Return [x, y] of the center of cell containing provided text 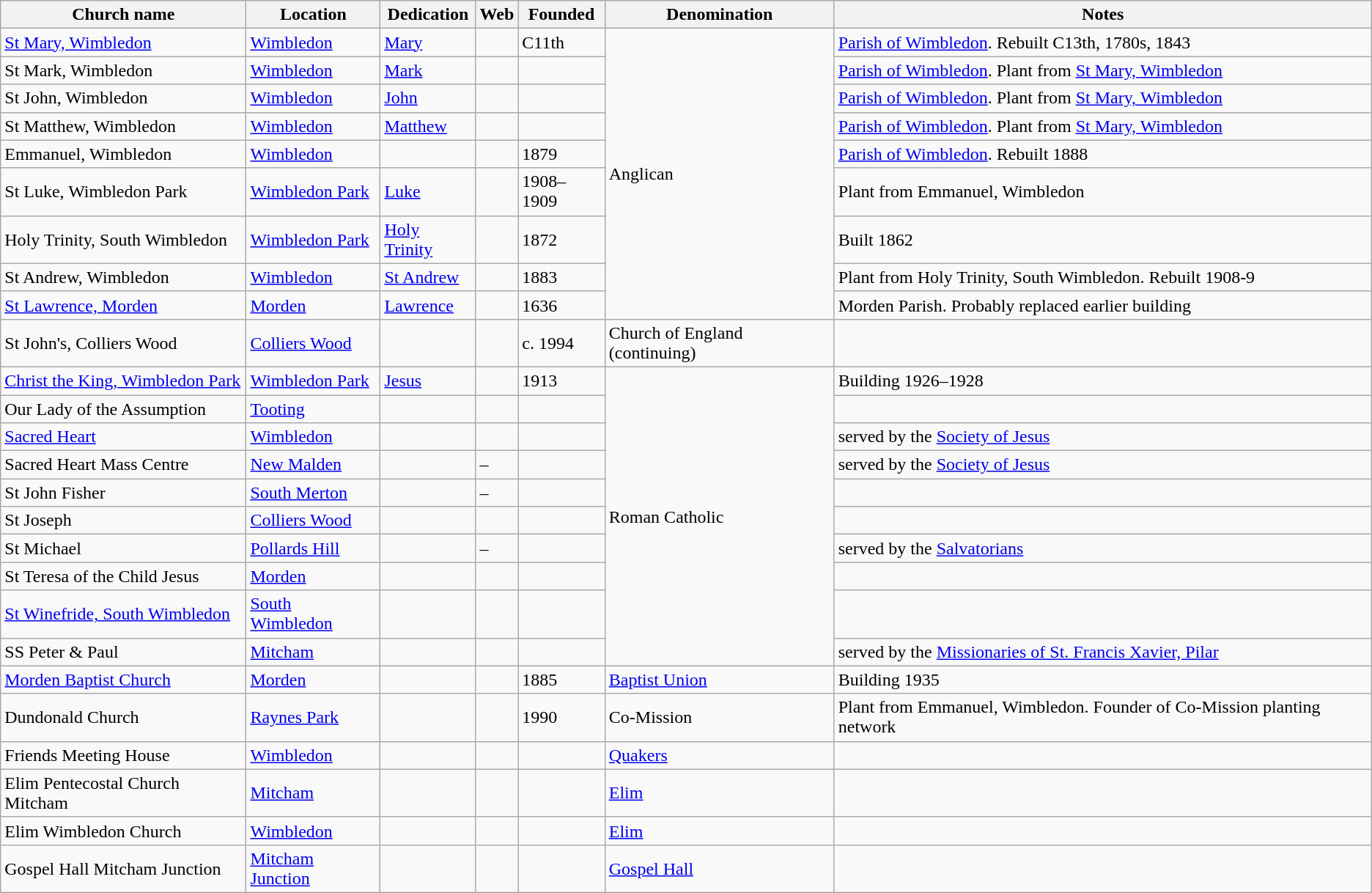
Parish of Wimbledon. Rebuilt 1888 [1102, 154]
Gospel Hall [720, 868]
1990 [561, 717]
Elim Pentecostal Church Mitcham [123, 793]
Our Lady of the Assumption [123, 408]
Raynes Park [314, 717]
Luke [428, 192]
1913 [561, 381]
Quakers [720, 755]
Built 1862 [1102, 239]
1908–1909 [561, 192]
St Teresa of the Child Jesus [123, 576]
Notes [1102, 15]
1636 [561, 305]
Plant from Emmanuel, Wimbledon. Founder of Co-Mission planting network [1102, 717]
South Merton [314, 493]
Baptist Union [720, 680]
Plant from Holy Trinity, South Wimbledon. Rebuilt 1908-9 [1102, 277]
1885 [561, 680]
St Andrew [428, 277]
St Andrew, Wimbledon [123, 277]
Matthew [428, 126]
St Matthew, Wimbledon [123, 126]
St John's, Colliers Wood [123, 343]
Morden Baptist Church [123, 680]
Roman Catholic [720, 516]
Dedication [428, 15]
St Michael [123, 548]
New Malden [314, 465]
Elim Wimbledon Church [123, 831]
served by the Missionaries of St. Francis Xavier, Pilar [1102, 652]
Gospel Hall Mitcham Junction [123, 868]
Pollards Hill [314, 548]
St Joseph [123, 521]
Holy Trinity [428, 239]
St John Fisher [123, 493]
St Luke, Wimbledon Park [123, 192]
Plant from Emmanuel, Wimbledon [1102, 192]
Church of England (continuing) [720, 343]
Web [497, 15]
Building 1935 [1102, 680]
Jesus [428, 381]
Mitcham Junction [314, 868]
Morden Parish. Probably replaced earlier building [1102, 305]
South Wimbledon [314, 614]
Sacred Heart Mass Centre [123, 465]
Lawrence [428, 305]
Anglican [720, 174]
Sacred Heart [123, 437]
Christ the King, Wimbledon Park [123, 381]
1879 [561, 154]
1883 [561, 277]
Founded [561, 15]
Co-Mission [720, 717]
Mark [428, 70]
1872 [561, 239]
c. 1994 [561, 343]
Dundonald Church [123, 717]
Friends Meeting House [123, 755]
SS Peter & Paul [123, 652]
Emmanuel, Wimbledon [123, 154]
Location [314, 15]
Holy Trinity, South Wimbledon [123, 239]
St Mark, Wimbledon [123, 70]
Mary [428, 43]
Tooting [314, 408]
St John, Wimbledon [123, 98]
Building 1926–1928 [1102, 381]
Church name [123, 15]
St Lawrence, Morden [123, 305]
St Winefride, South Wimbledon [123, 614]
St Mary, Wimbledon [123, 43]
Denomination [720, 15]
Parish of Wimbledon. Rebuilt C13th, 1780s, 1843 [1102, 43]
served by the Salvatorians [1102, 548]
John [428, 98]
C11th [561, 43]
